Determine the [X, Y] coordinate at the center of the cell enclosing the given text.  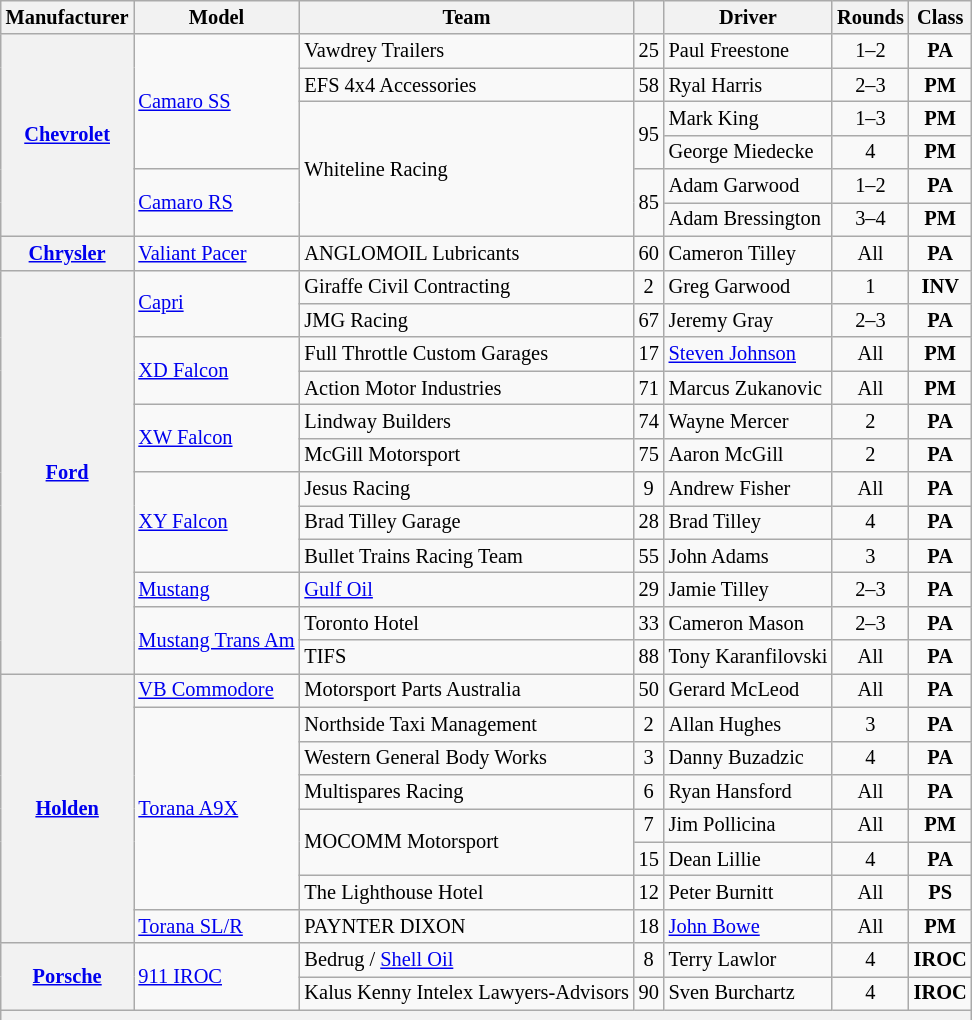
8 [649, 960]
12 [649, 892]
Whiteline Racing [467, 168]
Tony Karanfilovski [748, 657]
Full Throttle Custom Garages [467, 354]
1–3 [870, 118]
Toronto Hotel [467, 623]
33 [649, 623]
75 [649, 455]
Northside Taxi Management [467, 724]
Holden [68, 808]
Action Motor Industries [467, 388]
Chevrolet [68, 135]
Steven Johnson [748, 354]
Jesus Racing [467, 489]
Cameron Mason [748, 623]
JMG Racing [467, 320]
Paul Freestone [748, 51]
29 [649, 589]
15 [649, 859]
911 IROC [217, 976]
PAYNTER DIXON [467, 926]
Torana A9X [217, 808]
Brad Tilley [748, 522]
Andrew Fisher [748, 489]
Wayne Mercer [748, 421]
Chrysler [68, 253]
Adam Garwood [748, 186]
Adam Bressington [748, 219]
George Miedecke [748, 152]
TIFS [467, 657]
28 [649, 522]
INV [940, 287]
Manufacturer [68, 17]
50 [649, 690]
Danny Buzadzic [748, 758]
ANGLOMOIL Lubricants [467, 253]
18 [649, 926]
EFS 4x4 Accessories [467, 85]
25 [649, 51]
88 [649, 657]
Allan Hughes [748, 724]
Kalus Kenny Intelex Lawyers-Advisors [467, 993]
Camaro SS [217, 102]
Ryal Harris [748, 85]
Jeremy Gray [748, 320]
MOCOMM Motorsport [467, 842]
Cameron Tilley [748, 253]
Multispares Racing [467, 791]
60 [649, 253]
XW Falcon [217, 438]
Bullet Trains Racing Team [467, 556]
Mustang Trans Am [217, 640]
3–4 [870, 219]
Gerard McLeod [748, 690]
Capri [217, 304]
Torana SL/R [217, 926]
Marcus Zukanovic [748, 388]
John Adams [748, 556]
Terry Lawlor [748, 960]
Sven Burchartz [748, 993]
XD Falcon [217, 370]
VB Commodore [217, 690]
Team [467, 17]
Dean Lillie [748, 859]
1 [870, 287]
Mark King [748, 118]
Western General Body Works [467, 758]
6 [649, 791]
71 [649, 388]
Greg Garwood [748, 287]
95 [649, 134]
Giraffe Civil Contracting [467, 287]
Lindway Builders [467, 421]
58 [649, 85]
7 [649, 825]
67 [649, 320]
Brad Tilley Garage [467, 522]
Mustang [217, 589]
Jamie Tilley [748, 589]
John Bowe [748, 926]
55 [649, 556]
Vawdrey Trailers [467, 51]
Bedrug / Shell Oil [467, 960]
McGill Motorsport [467, 455]
The Lighthouse Hotel [467, 892]
9 [649, 489]
17 [649, 354]
XY Falcon [217, 522]
Jim Pollicina [748, 825]
74 [649, 421]
Class [940, 17]
Ford [68, 472]
Driver [748, 17]
PS [940, 892]
Peter Burnitt [748, 892]
Porsche [68, 976]
85 [649, 202]
Aaron McGill [748, 455]
Valiant Pacer [217, 253]
Model [217, 17]
Motorsport Parts Australia [467, 690]
90 [649, 993]
Rounds [870, 17]
Camaro RS [217, 202]
Ryan Hansford [748, 791]
Gulf Oil [467, 589]
